Search for the cell housing the specified text and yield its (x, y) center coordinate. 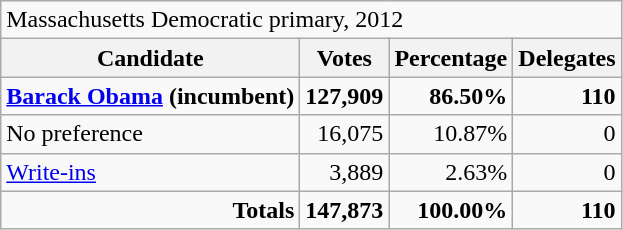
86.50% (451, 96)
Delegates (567, 58)
Barack Obama (incumbent) (150, 96)
Massachusetts Democratic primary, 2012 (311, 20)
2.63% (451, 172)
Percentage (451, 58)
No preference (150, 134)
Totals (150, 210)
10.87% (451, 134)
100.00% (451, 210)
16,075 (344, 134)
3,889 (344, 172)
Votes (344, 58)
Candidate (150, 58)
Write-ins (150, 172)
127,909 (344, 96)
147,873 (344, 210)
